From the cell containing the given text, extract its center point as [x, y] coordinate. 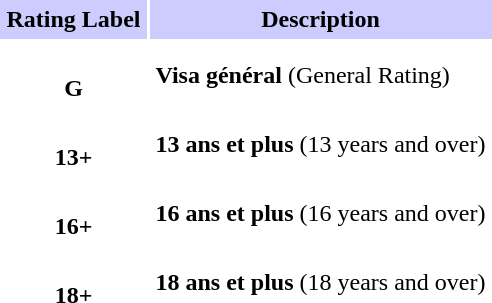
13 ans et plus (13 years and over) [321, 144]
16 ans et plus (16 years and over) [321, 213]
G [73, 75]
16+ [73, 213]
Rating Label [73, 20]
Description [321, 20]
13+ [73, 144]
Visa général (General Rating) [321, 75]
